For the text-containing cell, return its midpoint in [X, Y] coordinate format. 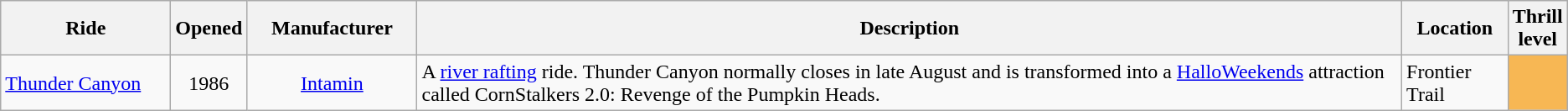
Opened [209, 29]
Thunder Canyon [85, 82]
1986 [209, 82]
Description [910, 29]
Location [1456, 29]
Intamin [332, 82]
Manufacturer [332, 29]
Thrill level [1538, 29]
Frontier Trail [1456, 82]
Ride [85, 29]
